Identify which cell holds the provided text, then report its (x, y) central coordinate. 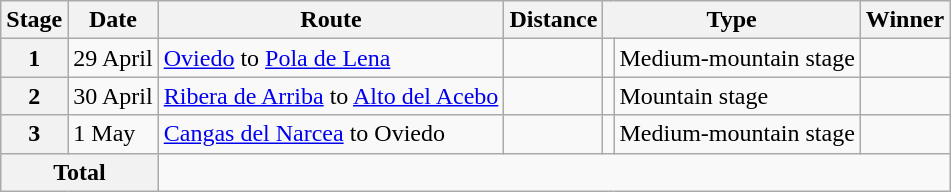
Date (113, 20)
Distance (554, 20)
Winner (904, 20)
29 April (113, 58)
Type (732, 20)
2 (34, 96)
30 April (113, 96)
1 May (113, 134)
1 (34, 58)
Route (331, 20)
Oviedo to Pola de Lena (331, 58)
3 (34, 134)
Ribera de Arriba to Alto del Acebo (331, 96)
Cangas del Narcea to Oviedo (331, 134)
Mountain stage (737, 96)
Total (80, 172)
Stage (34, 20)
